Determine the [x, y] coordinate at the center of the cell enclosing the given text.  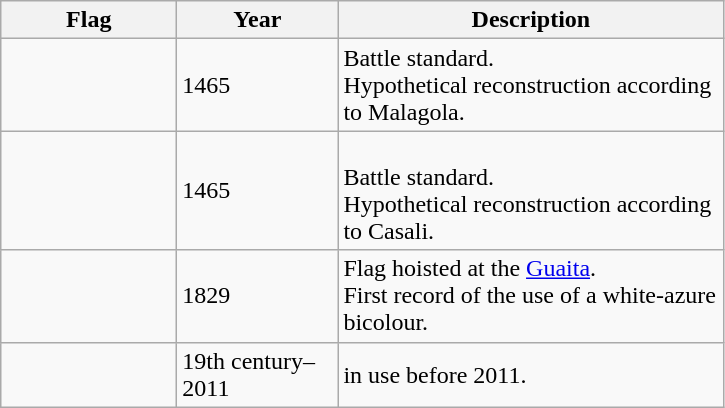
Description [531, 20]
1829 [258, 296]
Year [258, 20]
Battle standard.Hypothetical reconstruction according to Casali. [531, 190]
19th century–2011 [258, 374]
in use before 2011. [531, 374]
Flag hoisted at the Guaita.First record of the use of a white-azure bicolour. [531, 296]
Flag [89, 20]
Battle standard.Hypothetical reconstruction according to Malagola. [531, 85]
